Return (x, y) of the center of cell containing provided text 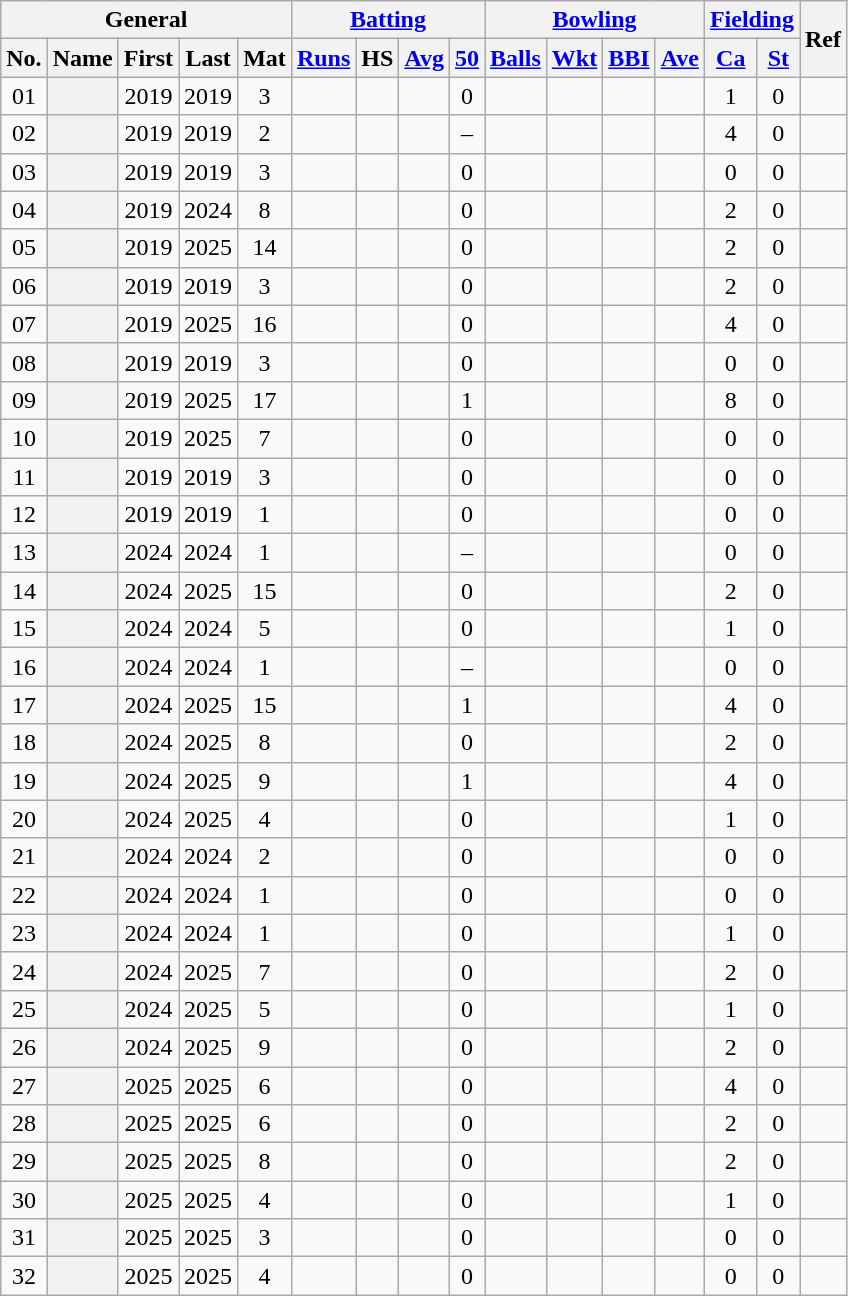
23 (24, 933)
22 (24, 895)
05 (24, 248)
32 (24, 1276)
Wkt (574, 58)
06 (24, 286)
Bowling (595, 20)
10 (24, 438)
First (148, 58)
20 (24, 819)
26 (24, 1047)
29 (24, 1162)
Fielding (752, 20)
24 (24, 971)
St (778, 58)
19 (24, 781)
25 (24, 1009)
03 (24, 172)
Ca (730, 58)
Ave (680, 58)
28 (24, 1124)
50 (466, 58)
BBI (629, 58)
27 (24, 1085)
08 (24, 362)
21 (24, 857)
11 (24, 477)
12 (24, 515)
Mat (265, 58)
09 (24, 400)
HS (378, 58)
01 (24, 96)
04 (24, 210)
Batting (388, 20)
Ref (824, 39)
No. (24, 58)
Balls (516, 58)
02 (24, 134)
13 (24, 553)
Avg (424, 58)
30 (24, 1200)
Name (82, 58)
Runs (323, 58)
31 (24, 1238)
18 (24, 743)
Last (208, 58)
07 (24, 324)
General (146, 20)
